Capture the cell that displays the provided text and extract its (x, y) central coordinate. 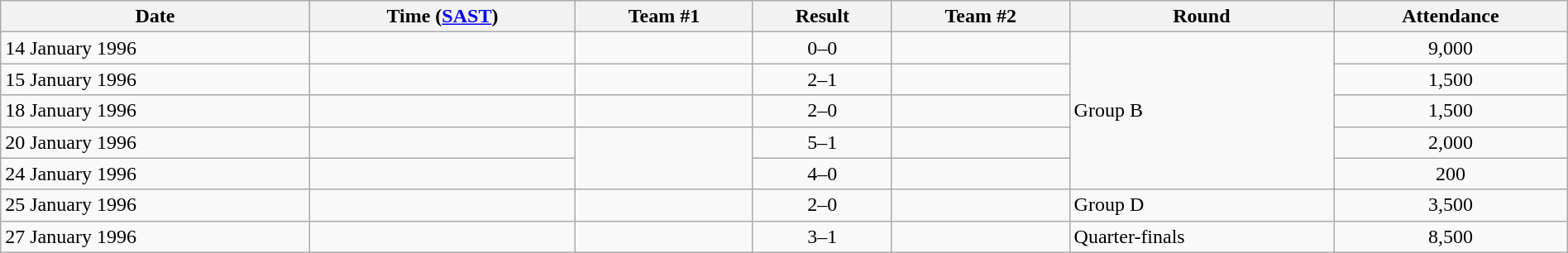
Round (1202, 17)
Team #2 (981, 17)
Quarter-finals (1202, 236)
Group D (1202, 205)
14 January 1996 (155, 48)
27 January 1996 (155, 236)
Team #1 (665, 17)
3–1 (822, 236)
Attendance (1451, 17)
Result (822, 17)
200 (1451, 174)
9,000 (1451, 48)
25 January 1996 (155, 205)
5–1 (822, 142)
18 January 1996 (155, 111)
2–1 (822, 79)
Group B (1202, 111)
8,500 (1451, 236)
24 January 1996 (155, 174)
4–0 (822, 174)
20 January 1996 (155, 142)
2,000 (1451, 142)
Time (SAST) (442, 17)
Date (155, 17)
0–0 (822, 48)
15 January 1996 (155, 79)
3,500 (1451, 205)
